From the cell containing the given text, extract its center point as [x, y] coordinate. 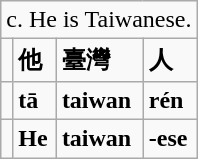
He [35, 138]
-ese [170, 138]
他 [35, 60]
臺灣 [100, 60]
tā [35, 100]
rén [170, 100]
人 [170, 60]
c. He is Taiwanese. [99, 20]
